Extract the (X, Y) coordinate from the center of the cell holding the provided text.  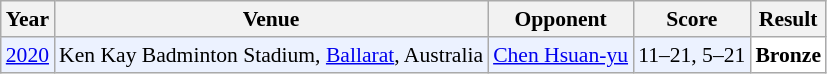
2020 (28, 55)
Bronze (788, 55)
Year (28, 19)
Ken Kay Badminton Stadium, Ballarat, Australia (271, 55)
Score (692, 19)
Opponent (560, 19)
Venue (271, 19)
Chen Hsuan-yu (560, 55)
Result (788, 19)
11–21, 5–21 (692, 55)
